Capture the cell that displays the provided text and extract its [x, y] central coordinate. 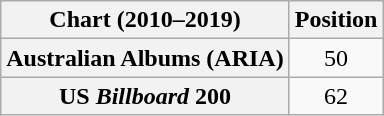
US Billboard 200 [145, 96]
Australian Albums (ARIA) [145, 58]
Chart (2010–2019) [145, 20]
50 [336, 58]
62 [336, 96]
Position [336, 20]
